For the text-containing cell, return its midpoint in (x, y) coordinate format. 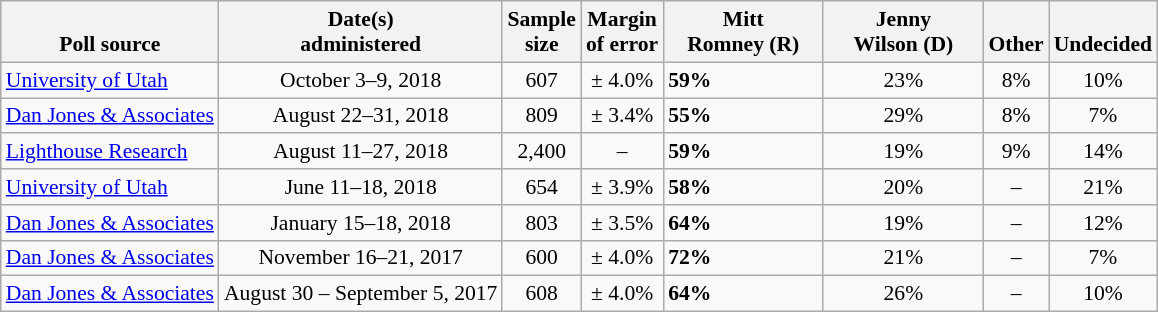
803 (541, 223)
Poll source (110, 32)
29% (903, 116)
809 (541, 116)
2,400 (541, 152)
November 16–21, 2017 (361, 258)
August 30 – September 5, 2017 (361, 294)
600 (541, 258)
± 3.5% (622, 223)
MittRomney (R) (743, 32)
26% (903, 294)
72% (743, 258)
Marginof error (622, 32)
± 3.9% (622, 187)
± 3.4% (622, 116)
58% (743, 187)
Date(s)administered (361, 32)
Lighthouse Research (110, 152)
55% (743, 116)
January 15–18, 2018 (361, 223)
October 3–9, 2018 (361, 80)
June 11–18, 2018 (361, 187)
August 22–31, 2018 (361, 116)
20% (903, 187)
608 (541, 294)
607 (541, 80)
654 (541, 187)
Other (1016, 32)
August 11–27, 2018 (361, 152)
Samplesize (541, 32)
Undecided (1103, 32)
23% (903, 80)
JennyWilson (D) (903, 32)
9% (1016, 152)
12% (1103, 223)
14% (1103, 152)
